Scan for the cell matching the given text and deliver its (x, y) coordinate at center. 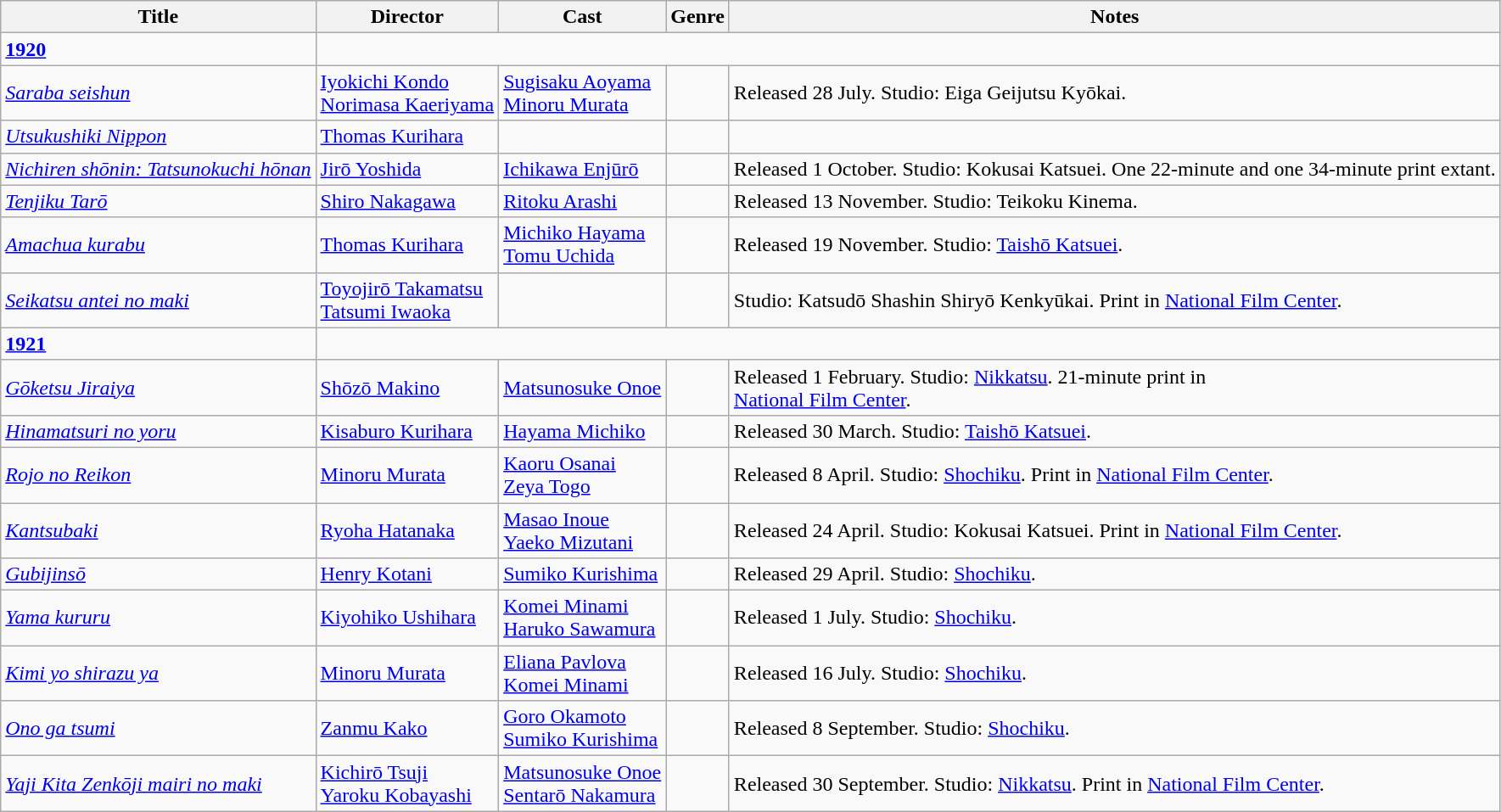
Eliana PavlovaKomei Minami (582, 674)
Released 13 November. Studio: Teikoku Kinema. (1115, 201)
Rojo no Reikon (158, 475)
Ritoku Arashi (582, 201)
Komei MinamiHaruko Sawamura (582, 618)
Released 28 July. Studio: Eiga Geijutsu Kyōkai. (1115, 93)
Released 29 April. Studio: Shochiku. (1115, 574)
Released 8 April. Studio: Shochiku. Print in National Film Center. (1115, 475)
Jirō Yoshida (407, 169)
Ryoha Hatanaka (407, 529)
Masao InoueYaeko Mizutani (582, 529)
Kisaburo Kurihara (407, 431)
1921 (158, 344)
Tenjiku Tarō (158, 201)
Utsukushiki Nippon (158, 137)
Ichikawa Enjūrō (582, 169)
Kaoru OsanaiZeya Togo (582, 475)
Released 1 July. Studio: Shochiku. (1115, 618)
Studio: Katsudō Shashin Shiryō Kenkyūkai. Print in National Film Center. (1115, 300)
Matsunosuke OnoeSentarō Nakamura (582, 784)
Released 16 July. Studio: Shochiku. (1115, 674)
Yama kururu (158, 618)
Title (158, 17)
Michiko HayamaTomu Uchida (582, 244)
Shōzō Makino (407, 387)
Shiro Nakagawa (407, 201)
Toyojirō TakamatsuTatsumi Iwaoka (407, 300)
Yaji Kita Zenkōji mairi no maki (158, 784)
Matsunosuke Onoe (582, 387)
Hinamatsuri no yoru (158, 431)
Henry Kotani (407, 574)
Released 24 April. Studio: Kokusai Katsuei. Print in National Film Center. (1115, 529)
Released 30 March. Studio: Taishō Katsuei. (1115, 431)
Nichiren shōnin: Tatsunokuchi hōnan (158, 169)
Released 19 November. Studio: Taishō Katsuei. (1115, 244)
Released 1 October. Studio: Kokusai Katsuei. One 22-minute and one 34-minute print extant. (1115, 169)
Ono ga tsumi (158, 728)
Kantsubaki (158, 529)
Kiyohiko Ushihara (407, 618)
Gubijinsō (158, 574)
Kichirō TsujiYaroku Kobayashi (407, 784)
1920 (158, 49)
Zanmu Kako (407, 728)
Genre (697, 17)
Saraba seishun (158, 93)
Hayama Michiko (582, 431)
Director (407, 17)
Goro OkamotoSumiko Kurishima (582, 728)
Kimi yo shirazu ya (158, 674)
Sugisaku AoyamaMinoru Murata (582, 93)
Iyokichi KondoNorimasa Kaeriyama (407, 93)
Released 8 September. Studio: Shochiku. (1115, 728)
Cast (582, 17)
Released 1 February. Studio: Nikkatsu. 21-minute print inNational Film Center. (1115, 387)
Gōketsu Jiraiya (158, 387)
Notes (1115, 17)
Seikatsu antei no maki (158, 300)
Amachua kurabu (158, 244)
Sumiko Kurishima (582, 574)
Released 30 September. Studio: Nikkatsu. Print in National Film Center. (1115, 784)
